Provide the (X, Y) coordinate of the cell's center where the given text is located.  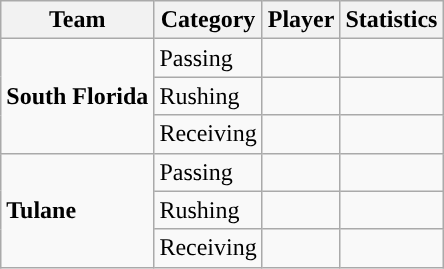
Statistics (392, 20)
Team (78, 20)
Tulane (78, 210)
South Florida (78, 96)
Player (301, 20)
Category (208, 20)
